From the cell containing the given text, extract its center point as (X, Y) coordinate. 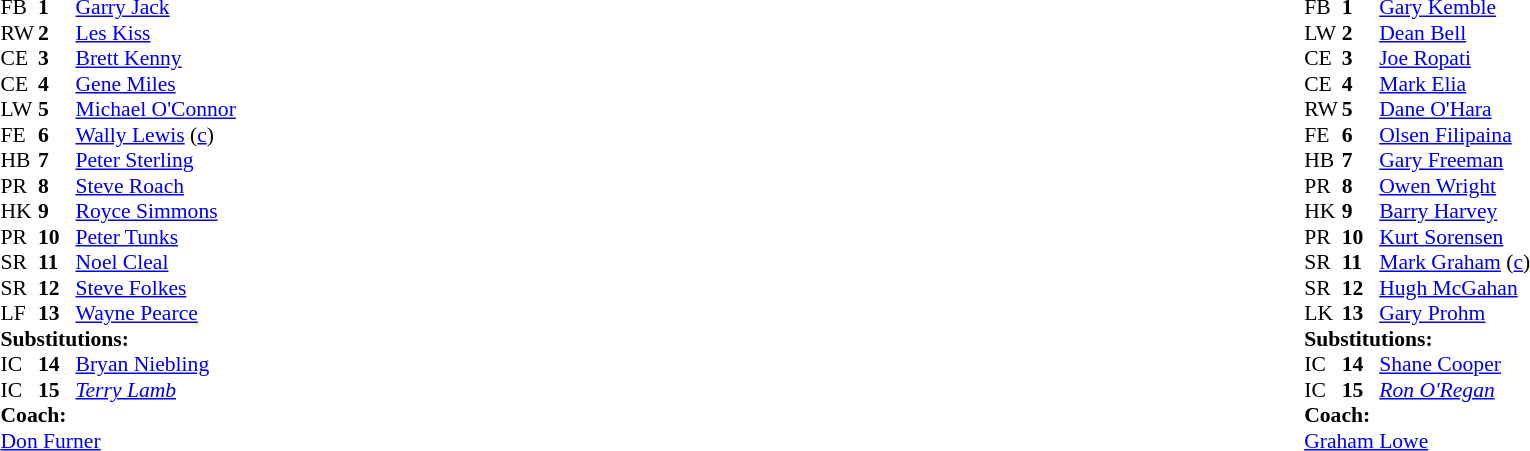
Ron O'Regan (1454, 390)
Terry Lamb (156, 390)
Mark Elia (1454, 84)
Joe Ropati (1454, 59)
Wally Lewis (c) (156, 135)
Brett Kenny (156, 59)
Peter Tunks (156, 237)
Steve Folkes (156, 288)
Kurt Sorensen (1454, 237)
Hugh McGahan (1454, 288)
Olsen Filipaina (1454, 135)
Steve Roach (156, 186)
Michael O'Connor (156, 109)
Owen Wright (1454, 186)
Dane O'Hara (1454, 109)
Mark Graham (c) (1454, 263)
Peter Sterling (156, 161)
Dean Bell (1454, 33)
LF (19, 313)
Noel Cleal (156, 263)
Gene Miles (156, 84)
Gary Freeman (1454, 161)
Gary Prohm (1454, 313)
Shane Cooper (1454, 365)
Les Kiss (156, 33)
LK (1323, 313)
Barry Harvey (1454, 211)
Royce Simmons (156, 211)
Wayne Pearce (156, 313)
Bryan Niebling (156, 365)
